For the text-containing cell, return its midpoint in [x, y] coordinate format. 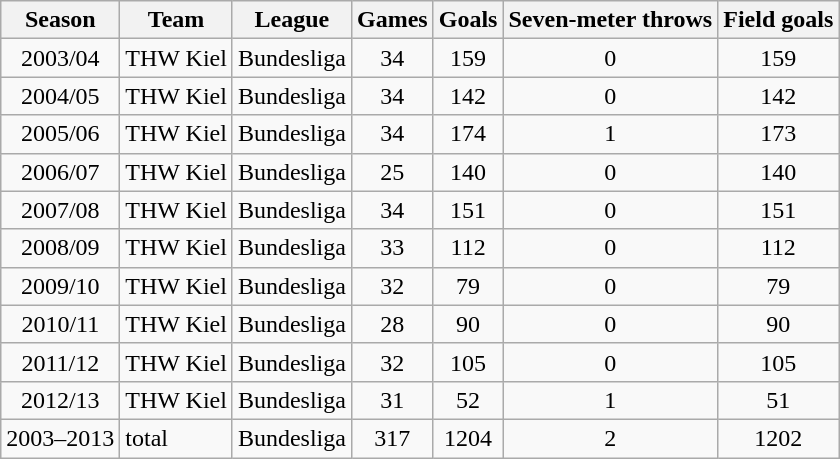
2003–2013 [60, 438]
total [176, 438]
31 [392, 400]
League [292, 20]
2012/13 [60, 400]
Field goals [778, 20]
2 [610, 438]
28 [392, 324]
Games [392, 20]
2010/11 [60, 324]
2011/12 [60, 362]
173 [778, 134]
52 [468, 400]
2004/05 [60, 96]
2005/06 [60, 134]
Team [176, 20]
Goals [468, 20]
317 [392, 438]
1204 [468, 438]
174 [468, 134]
2009/10 [60, 286]
2007/08 [60, 210]
1202 [778, 438]
2008/09 [60, 248]
33 [392, 248]
25 [392, 172]
2003/04 [60, 58]
2006/07 [60, 172]
Seven-meter throws [610, 20]
Season [60, 20]
51 [778, 400]
